Return the (x, y) coordinate for the center point of the cell that contains the specified text.  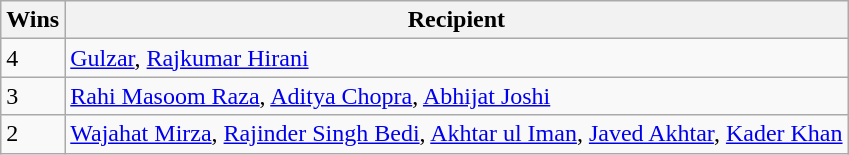
Wins (33, 20)
3 (33, 96)
4 (33, 58)
Wajahat Mirza, Rajinder Singh Bedi, Akhtar ul Iman, Javed Akhtar, Kader Khan (456, 134)
Recipient (456, 20)
Gulzar, Rajkumar Hirani (456, 58)
2 (33, 134)
Rahi Masoom Raza, Aditya Chopra, Abhijat Joshi (456, 96)
